Locate the cell with the specified text and output its [X, Y] center coordinate. 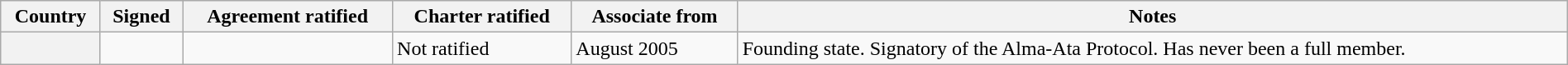
Not ratified [482, 48]
Charter ratified [482, 17]
Notes [1153, 17]
Country [51, 17]
Signed [141, 17]
August 2005 [655, 48]
Associate from [655, 17]
Agreement ratified [288, 17]
Founding state. Signatory of the Alma-Ata Protocol. Has never been a full member. [1153, 48]
